Capture the cell that displays the provided text and extract its [X, Y] central coordinate. 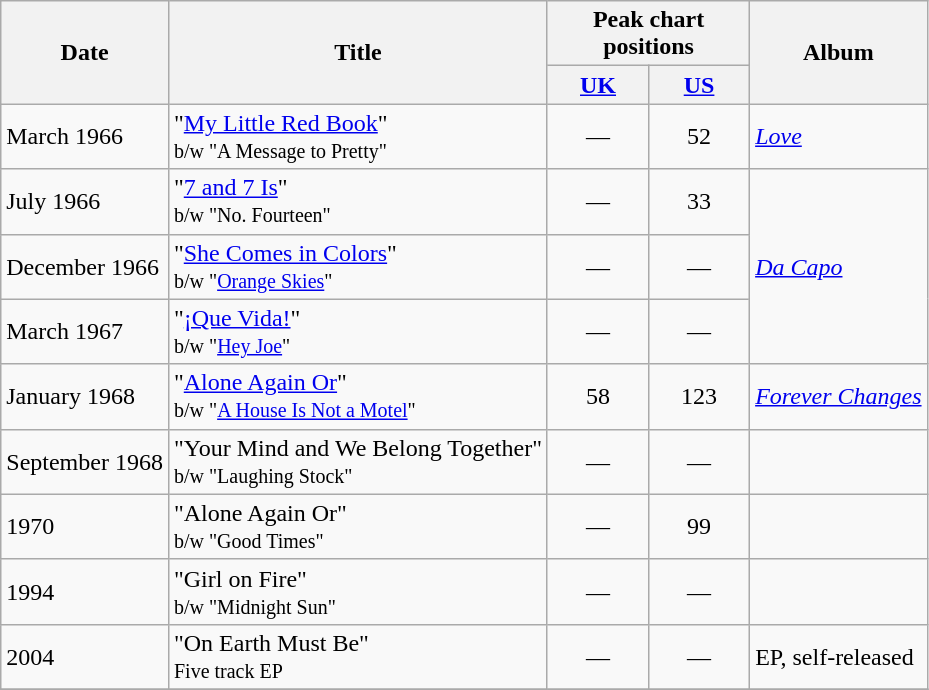
September 1968 [85, 462]
Love [838, 136]
"My Little Red Book"b/w "A Message to Pretty" [358, 136]
July 1966 [85, 202]
99 [700, 526]
December 1966 [85, 266]
Forever Changes [838, 396]
123 [700, 396]
US [700, 85]
"Girl on Fire"b/w "Midnight Sun" [358, 592]
"On Earth Must Be"Five track EP [358, 656]
"Alone Again Or"b/w "A House Is Not a Motel" [358, 396]
"She Comes in Colors"b/w "Orange Skies" [358, 266]
Date [85, 52]
"Your Mind and We Belong Together"b/w "Laughing Stock" [358, 462]
Album [838, 52]
33 [700, 202]
"Alone Again Or"b/w "Good Times" [358, 526]
"7 and 7 Is"b/w "No. Fourteen" [358, 202]
2004 [85, 656]
"¡Que Vida!"b/w "Hey Joe" [358, 332]
March 1966 [85, 136]
1970 [85, 526]
Da Capo [838, 266]
58 [598, 396]
Title [358, 52]
EP, self-released [838, 656]
March 1967 [85, 332]
52 [700, 136]
Peak chart positions [648, 34]
UK [598, 85]
1994 [85, 592]
January 1968 [85, 396]
